Return the (X, Y) coordinate for the center point of the cell that contains the specified text.  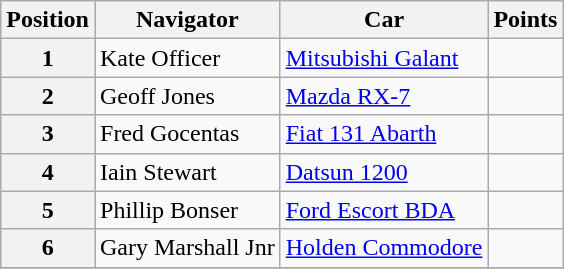
Mazda RX-7 (384, 96)
Fred Gocentas (187, 134)
Datsun 1200 (384, 172)
3 (48, 134)
6 (48, 248)
2 (48, 96)
Position (48, 20)
Gary Marshall Jnr (187, 248)
Ford Escort BDA (384, 210)
Mitsubishi Galant (384, 58)
Points (526, 20)
Kate Officer (187, 58)
Geoff Jones (187, 96)
Iain Stewart (187, 172)
Navigator (187, 20)
Phillip Bonser (187, 210)
4 (48, 172)
Car (384, 20)
Fiat 131 Abarth (384, 134)
Holden Commodore (384, 248)
1 (48, 58)
5 (48, 210)
